Capture the cell that displays the provided text and extract its (X, Y) central coordinate. 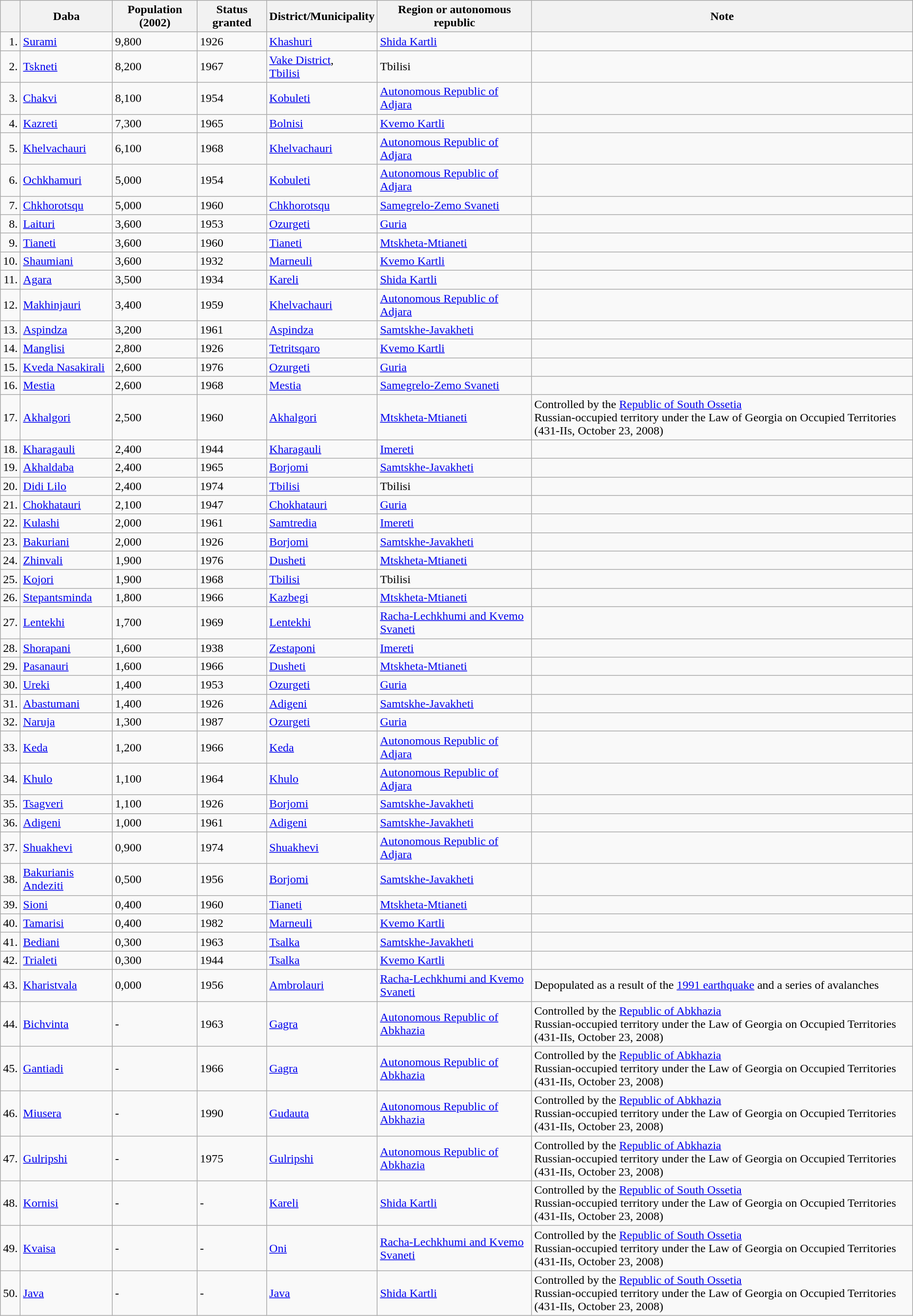
30. (11, 685)
District/Municipality (322, 17)
Bolnisi (322, 123)
Kojori (66, 579)
47. (11, 1159)
2,100 (155, 505)
Bakuriani (66, 542)
42. (11, 960)
24. (11, 560)
Kazreti (66, 123)
Surami (66, 41)
29. (11, 667)
1938 (232, 648)
Khashuri (322, 41)
1,000 (155, 823)
41. (11, 942)
13. (11, 330)
16. (11, 386)
Kazbegi (322, 597)
Controlled by the Republic of South OssetiaRussian-occupied territory under the Law of Georgia on Occupied Territories (431-IIs, October 23, 2008) (722, 417)
Oni (322, 1248)
8,200 (155, 66)
50. (11, 1293)
14. (11, 349)
Laituri (66, 224)
Note (722, 17)
Bediani (66, 942)
Region or autonomous republic (455, 17)
1,700 (155, 622)
Controlled by the Republic of Abkhazia Russian-occupied territory under the Law of Georgia on Occupied Territories (431-IIs, October 23, 2008) (722, 1114)
Miusera (66, 1114)
43. (11, 985)
0,900 (155, 847)
Bakurianis Andeziti (66, 880)
1,800 (155, 597)
Tamarisi (66, 923)
3,200 (155, 330)
Manglisi (66, 349)
1959 (232, 304)
Ochkhamuri (66, 180)
1932 (232, 261)
0,000 (155, 985)
15. (11, 367)
Akhaldaba (66, 468)
33. (11, 747)
17. (11, 417)
40. (11, 923)
2,800 (155, 349)
2,500 (155, 417)
Gudauta (322, 1114)
44. (11, 1024)
Kvaisa (66, 1248)
Sioni (66, 904)
9,800 (155, 41)
Kveda Nasakirali (66, 367)
26. (11, 597)
49. (11, 1248)
Naruja (66, 722)
11. (11, 279)
6. (11, 180)
Zestaponi (322, 648)
Zhinvali (66, 560)
20. (11, 486)
12. (11, 304)
9. (11, 242)
28. (11, 648)
1,200 (155, 747)
35. (11, 804)
Daba (66, 17)
46. (11, 1114)
7,300 (155, 123)
Shorapani (66, 648)
Shaumiani (66, 261)
Abastumani (66, 704)
Bichvinta (66, 1024)
1967 (232, 66)
Agara (66, 279)
Vake District,Tbilisi (322, 66)
Chakvi (66, 98)
21. (11, 505)
48. (11, 1203)
Status granted (232, 17)
45. (11, 1069)
6,100 (155, 148)
32. (11, 722)
38. (11, 880)
Population (2002) (155, 17)
Tetritsqaro (322, 349)
Kornisi (66, 1203)
0,500 (155, 880)
1982 (232, 923)
31. (11, 704)
37. (11, 847)
36. (11, 823)
1964 (232, 779)
8. (11, 224)
10. (11, 261)
18. (11, 449)
2. (11, 66)
Didi Lilo (66, 486)
25. (11, 579)
1975 (232, 1159)
Pasanauri (66, 667)
8,100 (155, 98)
4. (11, 123)
Tsagveri (66, 804)
39. (11, 904)
1987 (232, 722)
Ambrolauri (322, 985)
3,400 (155, 304)
Stepantsminda (66, 597)
27. (11, 622)
19. (11, 468)
1934 (232, 279)
Tskneti (66, 66)
Kulashi (66, 523)
Makhinjauri (66, 304)
1947 (232, 505)
Kharistvala (66, 985)
Trialeti (66, 960)
22. (11, 523)
23. (11, 542)
34. (11, 779)
Depopulated as a result of the 1991 earthquake and a series of avalanches (722, 985)
Ureki (66, 685)
7. (11, 205)
5. (11, 148)
3. (11, 98)
1969 (232, 622)
Gantiadi (66, 1069)
3,500 (155, 279)
1990 (232, 1114)
1. (11, 41)
Samtredia (322, 523)
1,300 (155, 722)
